Provide the (X, Y) coordinate of the cell's center where the given text is located.  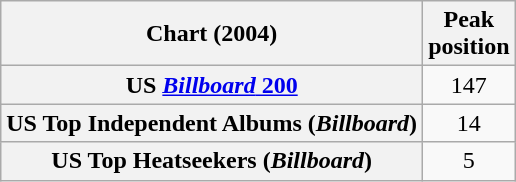
US Top Independent Albums (Billboard) (212, 123)
Peakposition (469, 34)
147 (469, 85)
US Top Heatseekers (Billboard) (212, 161)
14 (469, 123)
5 (469, 161)
US Billboard 200 (212, 85)
Chart (2004) (212, 34)
